Pinpoint the cell where the given text exists, returning its [X, Y] midpoint coordinate. 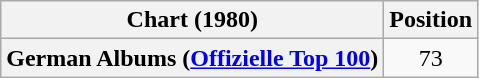
German Albums (Offizielle Top 100) [192, 58]
Position [431, 20]
73 [431, 58]
Chart (1980) [192, 20]
